Identify which cell holds the provided text, then report its [x, y] central coordinate. 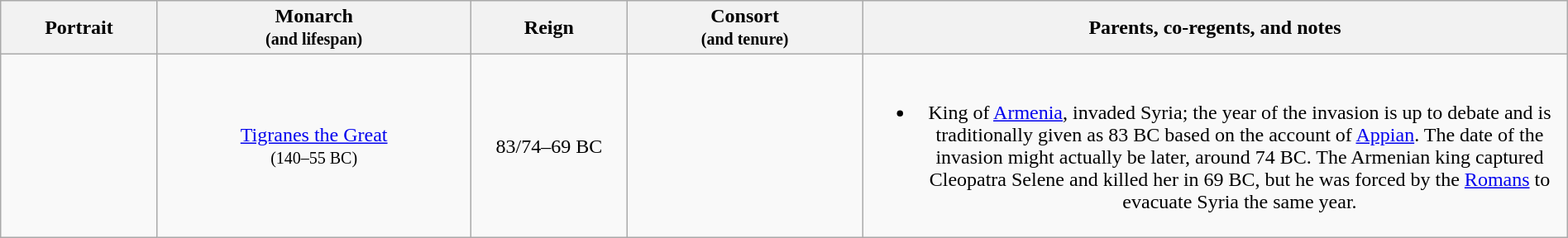
Monarch(and lifespan) [314, 28]
Consort(and tenure) [745, 28]
Tigranes the Great(140–55 BC) [314, 145]
Parents, co-regents, and notes [1216, 28]
Reign [549, 28]
83/74–69 BC [549, 145]
Portrait [79, 28]
